Pinpoint the cell where the given text exists, returning its (X, Y) midpoint coordinate. 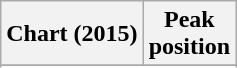
Chart (2015) (72, 34)
Peak position (189, 34)
